Capture the cell that displays the provided text and extract its [x, y] central coordinate. 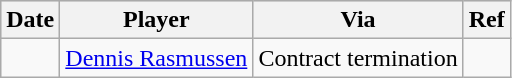
Via [358, 20]
Ref [486, 20]
Player [156, 20]
Dennis Rasmussen [156, 58]
Contract termination [358, 58]
Date [30, 20]
